Pinpoint the cell where the given text exists, returning its [x, y] midpoint coordinate. 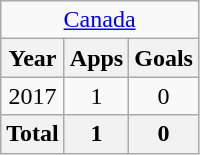
Total [33, 134]
Canada [100, 20]
Goals [164, 58]
Apps [96, 58]
2017 [33, 96]
Year [33, 58]
